Output the (x, y) coordinate of the center of the cell containing the given text.  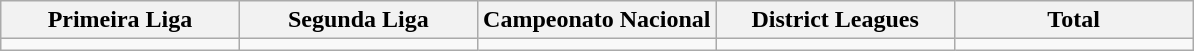
Primeira Liga (120, 20)
District Leagues (835, 20)
Campeonato Nacional (597, 20)
Total (1073, 20)
Segunda Liga (358, 20)
